Output the [x, y] coordinate of the center of the cell containing the given text.  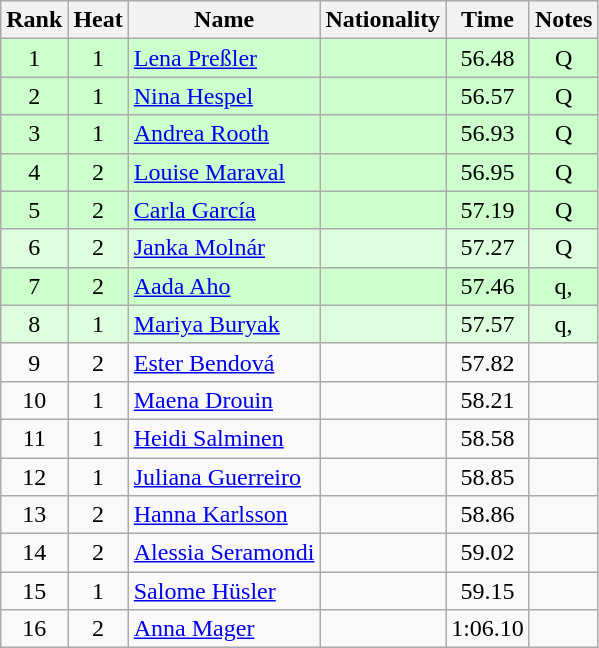
6 [34, 248]
Ester Bendová [224, 362]
14 [34, 553]
59.15 [488, 591]
57.57 [488, 324]
13 [34, 515]
Heat [98, 20]
4 [34, 172]
Hanna Karlsson [224, 515]
Aada Aho [224, 286]
56.48 [488, 58]
Nationality [383, 20]
Heidi Salminen [224, 438]
Salome Hüsler [224, 591]
Time [488, 20]
57.19 [488, 210]
Juliana Guerreiro [224, 477]
58.86 [488, 515]
56.95 [488, 172]
3 [34, 134]
16 [34, 629]
59.02 [488, 553]
15 [34, 591]
8 [34, 324]
Rank [34, 20]
12 [34, 477]
58.58 [488, 438]
58.85 [488, 477]
Lena Preßler [224, 58]
57.27 [488, 248]
Mariya Buryak [224, 324]
58.21 [488, 400]
9 [34, 362]
Name [224, 20]
56.57 [488, 96]
7 [34, 286]
Alessia Seramondi [224, 553]
10 [34, 400]
Nina Hespel [224, 96]
57.46 [488, 286]
Anna Mager [224, 629]
Andrea Rooth [224, 134]
56.93 [488, 134]
1:06.10 [488, 629]
11 [34, 438]
57.82 [488, 362]
Maena Drouin [224, 400]
Janka Molnár [224, 248]
5 [34, 210]
Notes [563, 20]
Carla García [224, 210]
Louise Maraval [224, 172]
